For the text-containing cell, return its midpoint in (X, Y) coordinate format. 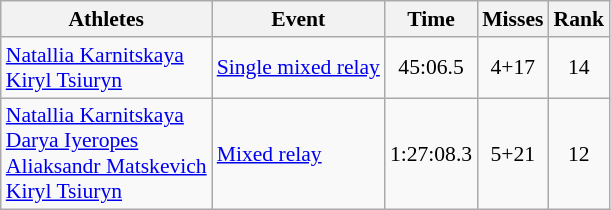
Natallia KarnitskayaKiryl Tsiuryn (106, 68)
Misses (512, 19)
Time (431, 19)
Rank (578, 19)
12 (578, 154)
Athletes (106, 19)
4+17 (512, 68)
Single mixed relay (298, 68)
Event (298, 19)
1:27:08.3 (431, 154)
45:06.5 (431, 68)
5+21 (512, 154)
14 (578, 68)
Mixed relay (298, 154)
Natallia KarnitskayaDarya IyeropesAliaksandr MatskevichKiryl Tsiuryn (106, 154)
